Return the [X, Y] coordinate for the center point of the cell that contains the specified text.  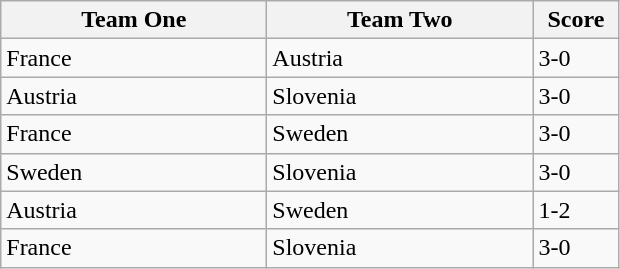
Score [576, 20]
Team One [134, 20]
Team Two [400, 20]
1-2 [576, 210]
